Detect which cell encompasses the target text, then output its (x, y) center coordinate. 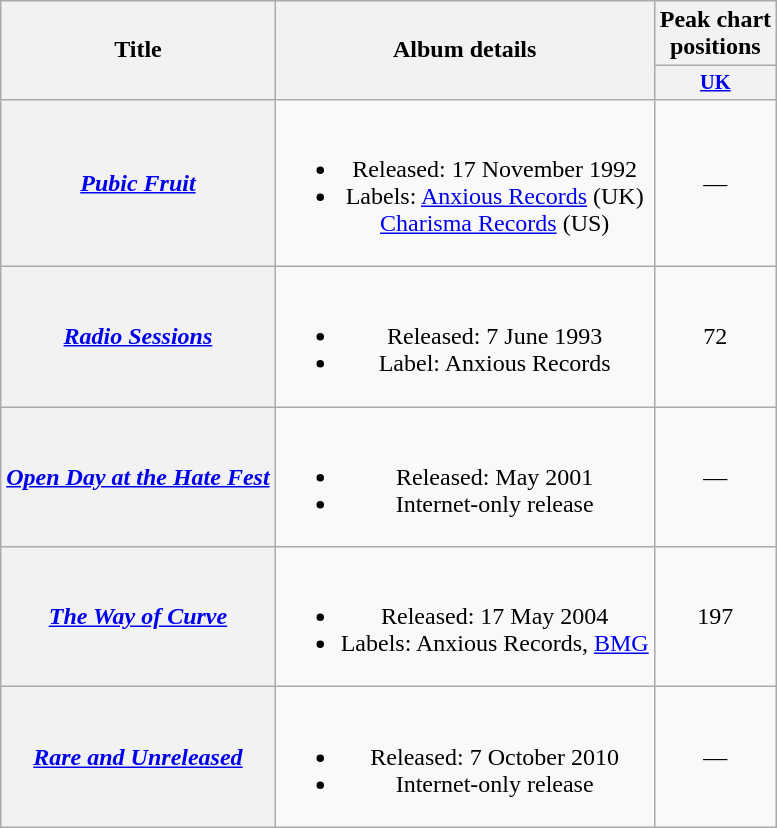
Released: 17 May 2004Labels: Anxious Records, BMG (464, 617)
Peak chartpositions (715, 34)
The Way of Curve (138, 617)
Released: May 2001Internet-only release (464, 477)
Released: 7 June 1993Label: Anxious Records (464, 337)
Released: 7 October 2010Internet-only release (464, 757)
Radio Sessions (138, 337)
197 (715, 617)
Rare and Unreleased (138, 757)
UK (715, 83)
72 (715, 337)
Open Day at the Hate Fest (138, 477)
Album details (464, 50)
Pubic Fruit (138, 182)
Title (138, 50)
Released: 17 November 1992Labels: Anxious Records (UK)Charisma Records (US) (464, 182)
